Extract the (X, Y) coordinate from the center of the cell holding the provided text.  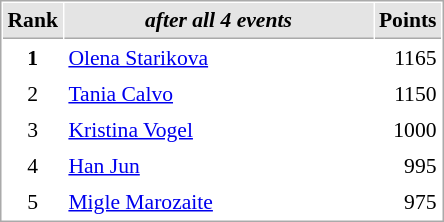
Points (408, 21)
1165 (408, 57)
1000 (408, 129)
Tania Calvo (218, 93)
5 (32, 201)
995 (408, 165)
1150 (408, 93)
Han Jun (218, 165)
4 (32, 165)
Kristina Vogel (218, 129)
3 (32, 129)
Olena Starikova (218, 57)
2 (32, 93)
Rank (32, 21)
975 (408, 201)
after all 4 events (218, 21)
Migle Marozaite (218, 201)
1 (32, 57)
